Locate the cell with the specified text and output its [x, y] center coordinate. 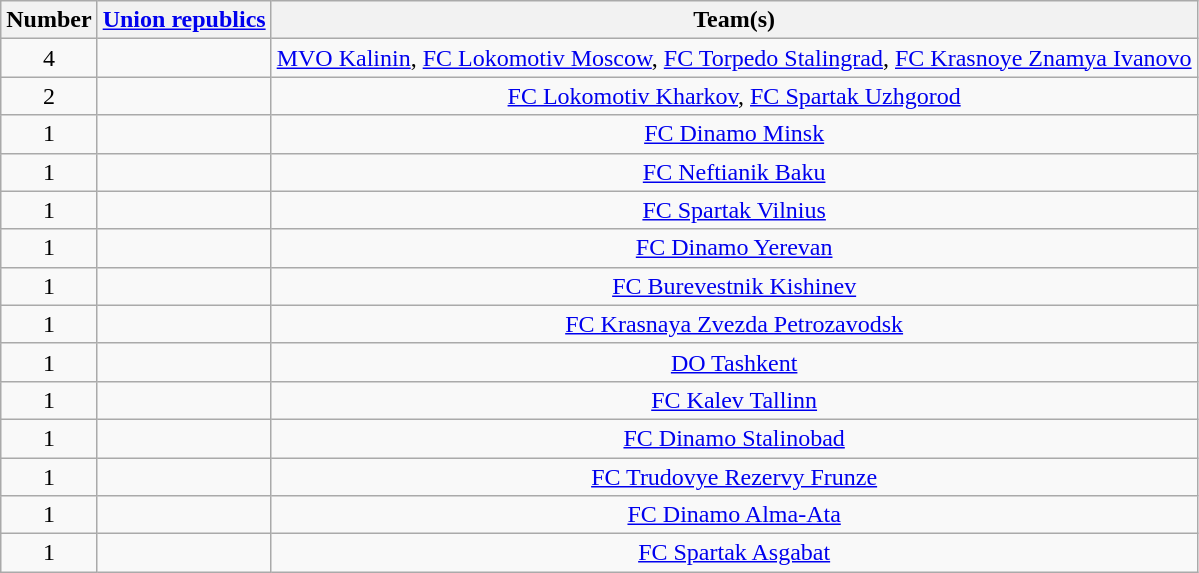
FC Dinamo Alma-Ata [734, 515]
FC Kalev Tallinn [734, 400]
FC Spartak Vilnius [734, 210]
FC Dinamo Minsk [734, 134]
FC Spartak Asgabat [734, 553]
FC Neftianik Baku [734, 172]
FC Trudovye Rezervy Frunze [734, 477]
Number [49, 20]
FC Dinamo Yerevan [734, 248]
Team(s) [734, 20]
FC Dinamo Stalinobad [734, 438]
2 [49, 96]
FC Lokomotiv Kharkov, FC Spartak Uzhgorod [734, 96]
FC Krasnaya Zvezda Petrozavodsk [734, 324]
4 [49, 58]
MVO Kalinin, FC Lokomotiv Moscow, FC Torpedo Stalingrad, FC Krasnoye Znamya Ivanovo [734, 58]
Union republics [184, 20]
FC Burevestnik Kishinev [734, 286]
DO Tashkent [734, 362]
